For the text-containing cell, return its midpoint in (X, Y) coordinate format. 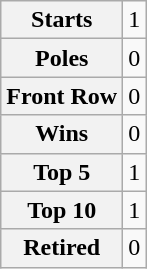
Retired (62, 248)
Poles (62, 58)
Starts (62, 20)
Top 5 (62, 172)
Front Row (62, 96)
Wins (62, 134)
Top 10 (62, 210)
